Return the (x, y) coordinate for the center point of the cell that contains the specified text.  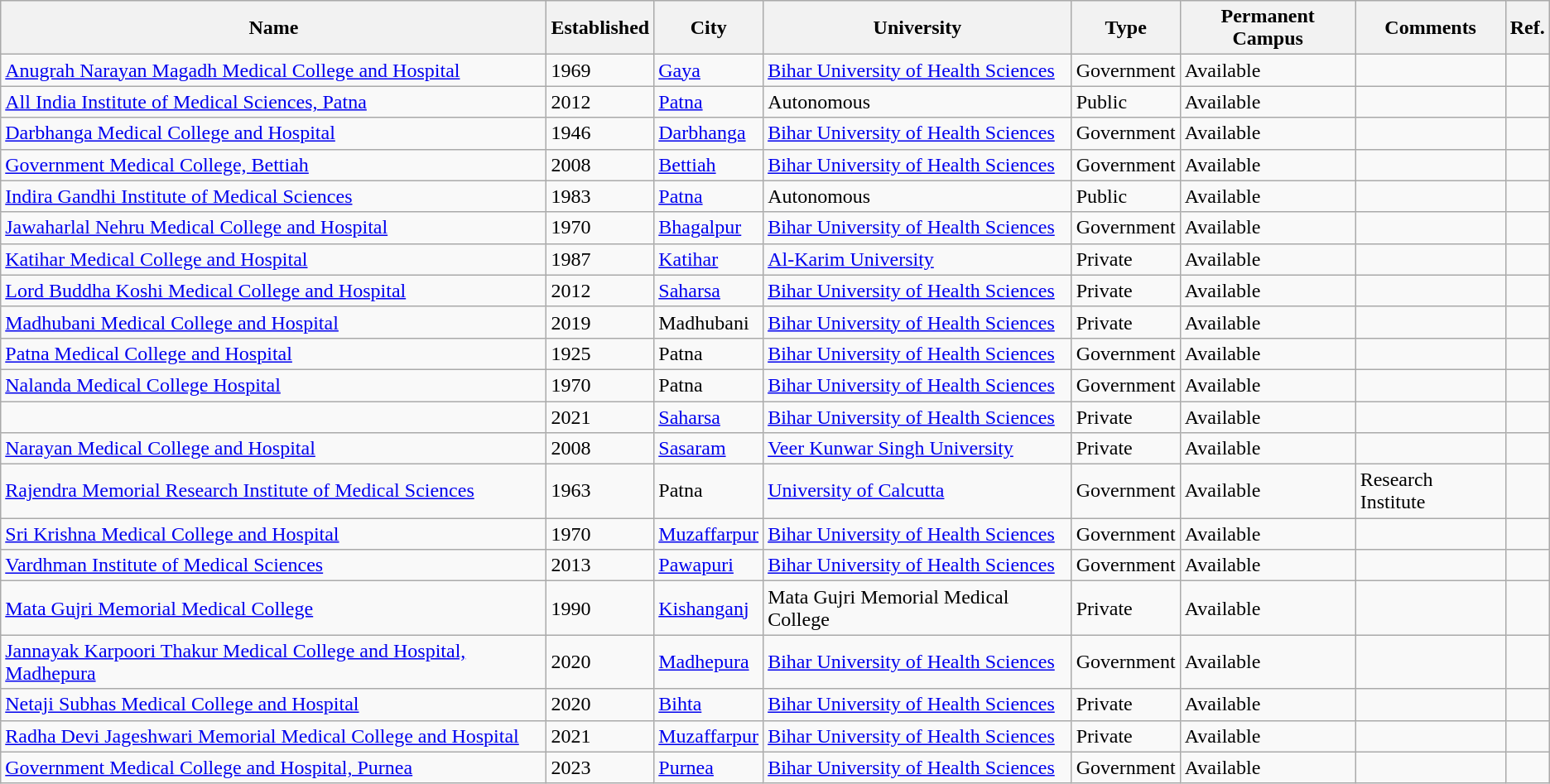
2019 (600, 322)
Anugrah Narayan Magadh Medical College and Hospital (273, 70)
Sasaram (709, 449)
1963 (600, 492)
Government Medical College and Hospital, Purnea (273, 767)
1983 (600, 196)
Name (273, 28)
Darbhanga Medical College and Hospital (273, 133)
1925 (600, 354)
Pawapuri (709, 565)
University (917, 28)
Narayan Medical College and Hospital (273, 449)
Radha Devi Jageshwari Memorial Medical College and Hospital (273, 736)
Kishanganj (709, 608)
Jawaharlal Nehru Medical College and Hospital (273, 228)
Katihar (709, 259)
1987 (600, 259)
Bhagalpur (709, 228)
Darbhanga (709, 133)
Gaya (709, 70)
All India Institute of Medical Sciences, Patna (273, 102)
Purnea (709, 767)
Madhubani Medical College and Hospital (273, 322)
Patna Medical College and Hospital (273, 354)
Nalanda Medical College Hospital (273, 385)
Sri Krishna Medical College and Hospital (273, 534)
Permanent Campus (1268, 28)
Established (600, 28)
Katihar Medical College and Hospital (273, 259)
1990 (600, 608)
1969 (600, 70)
Bettiah (709, 165)
Government Medical College, Bettiah (273, 165)
Rajendra Memorial Research Institute of Medical Sciences (273, 492)
Type (1126, 28)
Vardhman Institute of Medical Sciences (273, 565)
2023 (600, 767)
Netaji Subhas Medical College and Hospital (273, 705)
University of Calcutta (917, 492)
Research Institute (1431, 492)
Al-Karim University (917, 259)
Madhubani (709, 322)
Bihta (709, 705)
Madhepura (709, 662)
1946 (600, 133)
City (709, 28)
Comments (1431, 28)
Lord Buddha Koshi Medical College and Hospital (273, 291)
Indira Gandhi Institute of Medical Sciences (273, 196)
Ref. (1527, 28)
Veer Kunwar Singh University (917, 449)
2013 (600, 565)
Jannayak Karpoori Thakur Medical College and Hospital, Madhepura (273, 662)
